Pinpoint the cell where the given text exists, returning its (X, Y) midpoint coordinate. 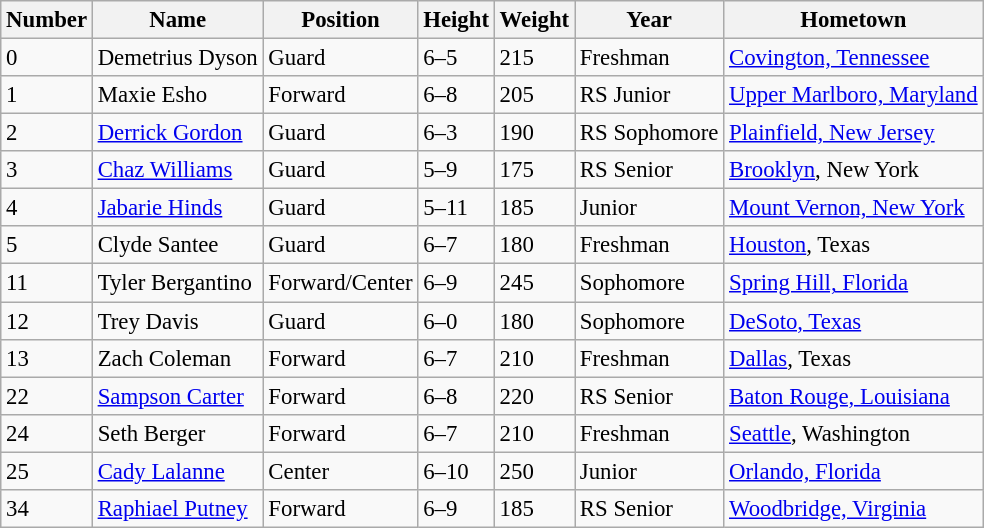
6–5 (456, 58)
205 (534, 95)
Year (650, 20)
Dallas, Texas (854, 358)
2 (47, 133)
Clyde Santee (178, 245)
RS Junior (650, 95)
Maxie Esho (178, 95)
24 (47, 433)
Name (178, 20)
Houston, Texas (854, 245)
5–11 (456, 208)
4 (47, 208)
Forward/Center (340, 283)
Brooklyn, New York (854, 170)
1 (47, 95)
Number (47, 20)
Zach Coleman (178, 358)
22 (47, 396)
Seth Berger (178, 433)
Height (456, 20)
190 (534, 133)
Jabarie Hinds (178, 208)
34 (47, 509)
6–3 (456, 133)
13 (47, 358)
6–10 (456, 471)
245 (534, 283)
5–9 (456, 170)
Spring Hill, Florida (854, 283)
Hometown (854, 20)
Cady Lalanne (178, 471)
175 (534, 170)
Sampson Carter (178, 396)
11 (47, 283)
DeSoto, Texas (854, 321)
5 (47, 245)
Woodbridge, Virginia (854, 509)
12 (47, 321)
Raphiael Putney (178, 509)
Center (340, 471)
Derrick Gordon (178, 133)
6–0 (456, 321)
Upper Marlboro, Maryland (854, 95)
215 (534, 58)
Demetrius Dyson (178, 58)
Chaz Williams (178, 170)
Weight (534, 20)
Trey Davis (178, 321)
25 (47, 471)
0 (47, 58)
Baton Rouge, Louisiana (854, 396)
Seattle, Washington (854, 433)
Position (340, 20)
3 (47, 170)
250 (534, 471)
Plainfield, New Jersey (854, 133)
RS Sophomore (650, 133)
Covington, Tennessee (854, 58)
220 (534, 396)
Tyler Bergantino (178, 283)
Mount Vernon, New York (854, 208)
Orlando, Florida (854, 471)
